Scan for the cell matching the given text and deliver its [x, y] coordinate at center. 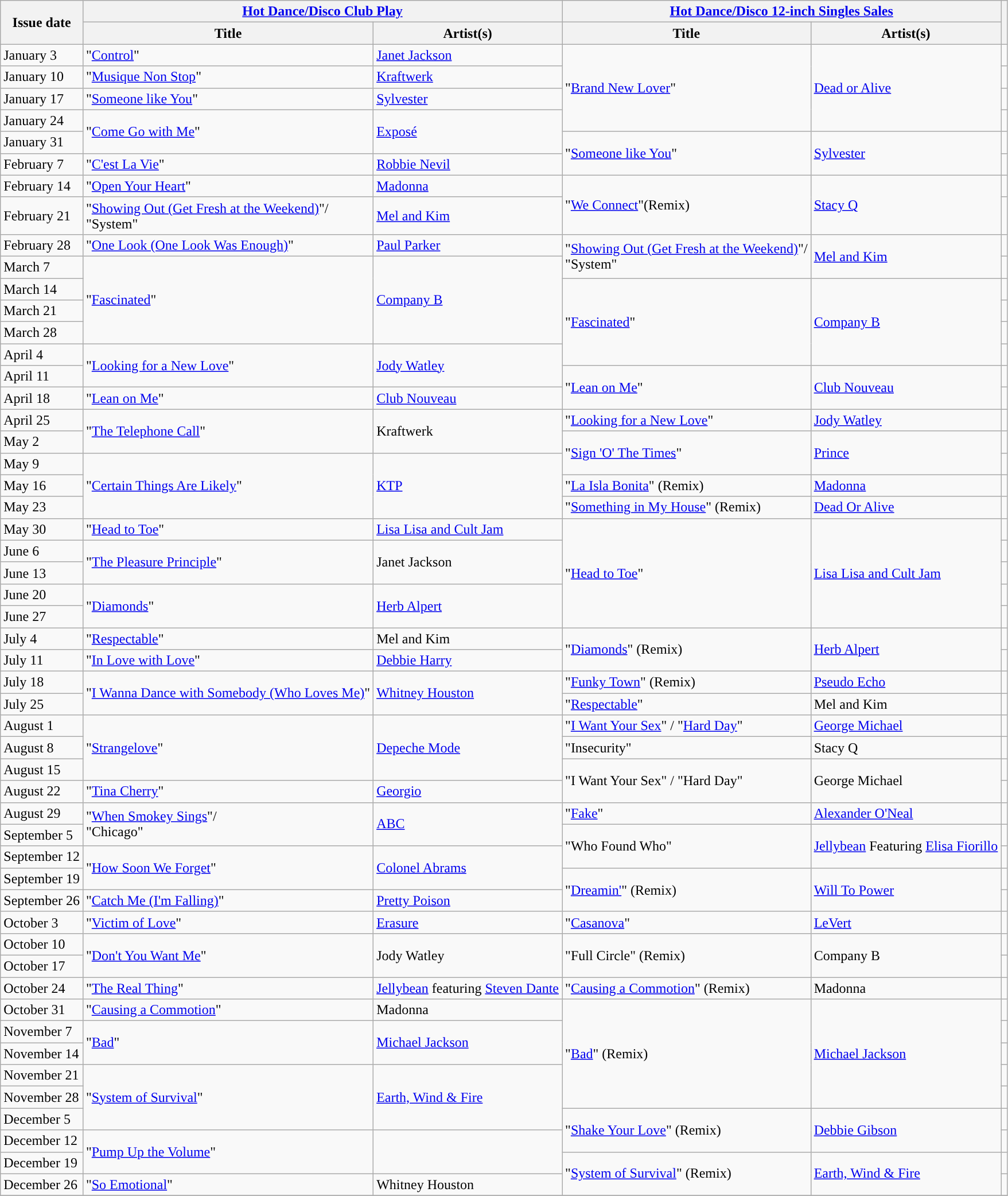
Robbie Nevil [468, 164]
"One Look (One Look Was Enough)" [228, 245]
April 18 [42, 398]
February 21 [42, 216]
January 3 [42, 55]
August 1 [42, 726]
Paul Parker [468, 245]
June 27 [42, 616]
Depeche Mode [468, 748]
September 5 [42, 835]
January 17 [42, 99]
"Control" [228, 55]
October 24 [42, 988]
November 7 [42, 1032]
"System of Survival" (Remix) [687, 1174]
Prince [906, 453]
LeVert [906, 922]
KTP [468, 486]
July 18 [42, 682]
"Dreamin'" (Remix) [687, 890]
Debbie Gibson [906, 1130]
"When Smokey Sings"/"Chicago" [228, 824]
"Open Your Heart" [228, 186]
October 3 [42, 922]
"Catch Me (I'm Falling)" [228, 900]
Jellybean Featuring Elisa Fiorillo [906, 846]
March 28 [42, 333]
Will To Power [906, 890]
June 20 [42, 595]
"Pump Up the Volume" [228, 1152]
October 10 [42, 944]
"Tina Cherry" [228, 791]
March 21 [42, 311]
"The Real Thing" [228, 988]
December 19 [42, 1163]
Pretty Poison [468, 900]
December 26 [42, 1185]
October 31 [42, 1010]
"Causing a Commotion" (Remix) [687, 988]
"Strangelove" [228, 748]
"Bad" [228, 1043]
November 21 [42, 1075]
September 26 [42, 900]
November 14 [42, 1054]
"Brand New Lover" [687, 88]
Colonel Abrams [468, 868]
"Don't You Want Me" [228, 955]
"Funky Town" (Remix) [687, 682]
Dead or Alive [906, 88]
Debbie Harry [468, 661]
"The Telephone Call" [228, 431]
"I Wanna Dance with Somebody (Who Loves Me)" [228, 693]
December 12 [42, 1141]
"Bad" (Remix) [687, 1054]
"Shake Your Love" (Remix) [687, 1130]
"La Isla Bonita" (Remix) [687, 486]
May 16 [42, 486]
"Full Circle" (Remix) [687, 955]
"Something in My House" (Remix) [687, 507]
May 9 [42, 464]
"Casanova" [687, 922]
"Come Go with Me" [228, 131]
"Victim of Love" [228, 922]
September 19 [42, 879]
December 5 [42, 1119]
Exposé [468, 131]
Dead Or Alive [906, 507]
May 2 [42, 442]
February 7 [42, 164]
June 13 [42, 573]
"Fake" [687, 813]
November 28 [42, 1097]
August 29 [42, 813]
June 6 [42, 551]
April 4 [42, 355]
"Diamonds" (Remix) [687, 650]
"So Emotional" [228, 1185]
March 14 [42, 289]
"Sign 'O' The Times" [687, 453]
April 25 [42, 420]
"Diamonds" [228, 605]
"Insecurity" [687, 748]
February 14 [42, 186]
"We Connect"(Remix) [687, 204]
"C'est La Vie" [228, 164]
July 25 [42, 704]
"System of Survival" [228, 1097]
August 22 [42, 791]
February 28 [42, 245]
Jellybean featuring Steven Dante [468, 988]
"Certain Things Are Likely" [228, 486]
Georgio [468, 791]
"Causing a Commotion" [228, 1010]
October 17 [42, 966]
March 7 [42, 267]
"In Love with Love" [228, 661]
Hot Dance/Disco 12-inch Singles Sales [781, 11]
September 12 [42, 857]
Alexander O'Neal [906, 813]
"The Pleasure Principle" [228, 562]
January 31 [42, 142]
Issue date [42, 22]
January 24 [42, 121]
May 23 [42, 507]
April 11 [42, 376]
August 8 [42, 748]
August 15 [42, 770]
"Who Found Who" [687, 846]
"Musique Non Stop" [228, 77]
July 11 [42, 661]
Pseudo Echo [906, 682]
July 4 [42, 639]
ABC [468, 824]
Hot Dance/Disco Club Play [322, 11]
January 10 [42, 77]
May 30 [42, 529]
Erasure [468, 922]
"How Soon We Forget" [228, 868]
